Capture the cell that displays the provided text and extract its (X, Y) central coordinate. 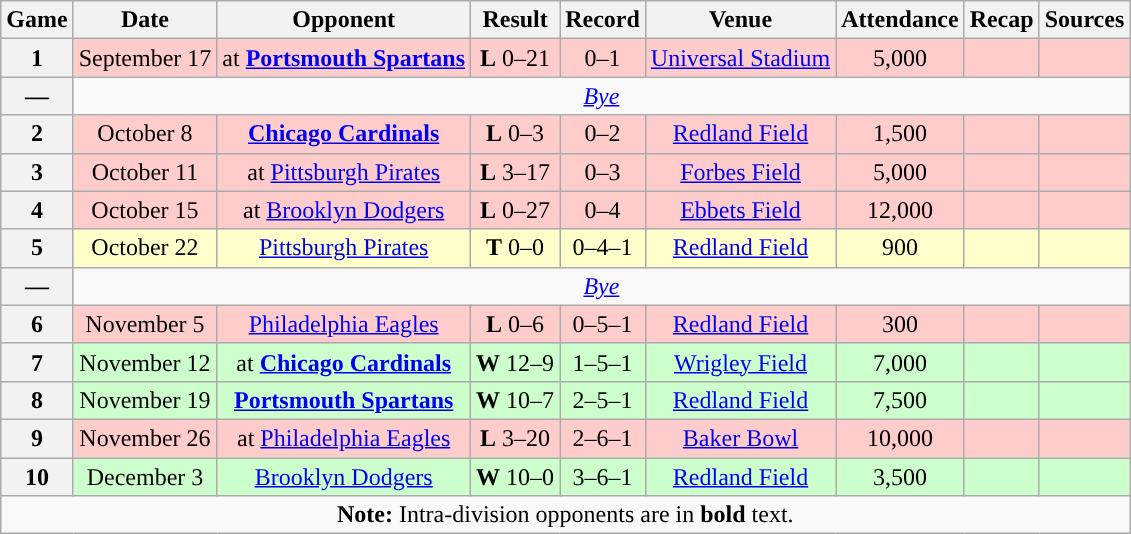
Brooklyn Dodgers (344, 477)
November 19 (145, 400)
L 0–6 (516, 324)
1 (37, 58)
7 (37, 362)
L 3–17 (516, 172)
Wrigley Field (740, 362)
Baker Bowl (740, 438)
2 (37, 134)
9 (37, 438)
10,000 (900, 438)
2–5–1 (603, 400)
L 0–27 (516, 210)
October 8 (145, 134)
September 17 (145, 58)
November 5 (145, 324)
1,500 (900, 134)
W 12–9 (516, 362)
Result (516, 20)
Portsmouth Spartans (344, 400)
Recap (1002, 20)
at Portsmouth Spartans (344, 58)
Universal Stadium (740, 58)
Record (603, 20)
at Chicago Cardinals (344, 362)
5 (37, 248)
Venue (740, 20)
7,000 (900, 362)
10 (37, 477)
Attendance (900, 20)
0–4 (603, 210)
0–1 (603, 58)
at Philadelphia Eagles (344, 438)
900 (900, 248)
Philadelphia Eagles (344, 324)
Date (145, 20)
3–6–1 (603, 477)
2–6–1 (603, 438)
1–5–1 (603, 362)
Note: Intra-division opponents are in bold text. (566, 515)
October 15 (145, 210)
Ebbets Field (740, 210)
Pittsburgh Pirates (344, 248)
L 0–3 (516, 134)
W 10–7 (516, 400)
November 26 (145, 438)
0–5–1 (603, 324)
0–4–1 (603, 248)
L 0–21 (516, 58)
at Pittsburgh Pirates (344, 172)
T 0–0 (516, 248)
Sources (1084, 20)
0–2 (603, 134)
3 (37, 172)
at Brooklyn Dodgers (344, 210)
Opponent (344, 20)
L 3–20 (516, 438)
7,500 (900, 400)
0–3 (603, 172)
3,500 (900, 477)
Forbes Field (740, 172)
6 (37, 324)
December 3 (145, 477)
300 (900, 324)
Chicago Cardinals (344, 134)
October 22 (145, 248)
8 (37, 400)
November 12 (145, 362)
October 11 (145, 172)
4 (37, 210)
12,000 (900, 210)
Game (37, 20)
W 10–0 (516, 477)
